Determine the [X, Y] coordinate at the center of the cell enclosing the given text.  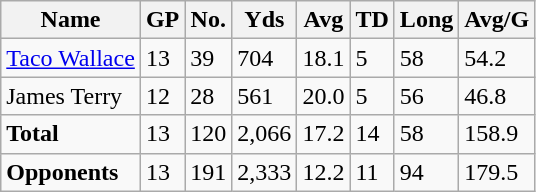
14 [372, 134]
James Terry [71, 96]
18.1 [324, 58]
191 [208, 172]
Total [71, 134]
11 [372, 172]
TD [372, 20]
46.8 [497, 96]
704 [264, 58]
17.2 [324, 134]
20.0 [324, 96]
561 [264, 96]
Long [426, 20]
12.2 [324, 172]
54.2 [497, 58]
120 [208, 134]
12 [162, 96]
39 [208, 58]
179.5 [497, 172]
94 [426, 172]
158.9 [497, 134]
28 [208, 96]
GP [162, 20]
Avg/G [497, 20]
Name [71, 20]
Avg [324, 20]
Opponents [71, 172]
2,333 [264, 172]
Taco Wallace [71, 58]
No. [208, 20]
2,066 [264, 134]
56 [426, 96]
Yds [264, 20]
